Scan for the cell matching the given text and deliver its (X, Y) coordinate at center. 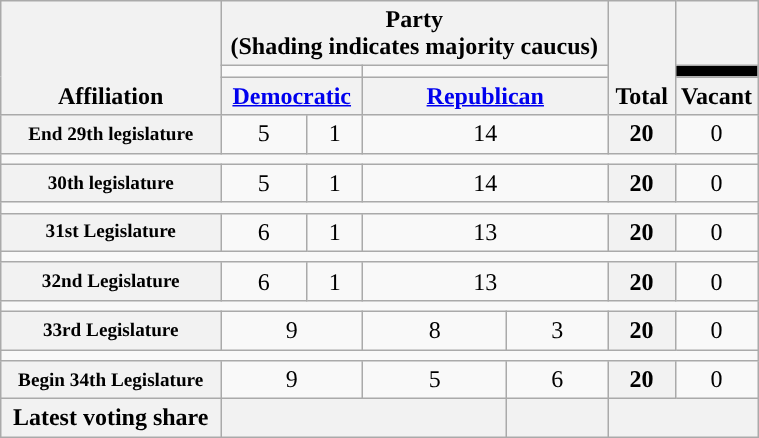
Latest voting share (111, 418)
Party (Shading indicates majority caucus) (414, 34)
Affiliation (111, 58)
31st Legislature (111, 232)
End 29th legislature (111, 134)
Democratic (292, 96)
Vacant (716, 96)
Republican (486, 96)
Begin 34th Legislature (111, 380)
33rd Legislature (111, 330)
32nd Legislature (111, 281)
3 (558, 330)
30th legislature (111, 183)
8 (435, 330)
Total (642, 58)
